Determine the (X, Y) coordinate at the center of the cell enclosing the given text.  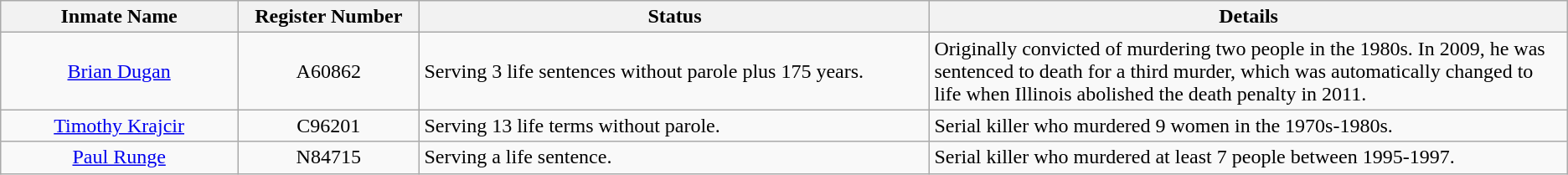
Serial killer who murdered 9 women in the 1970s-1980s. (1248, 126)
Register Number (328, 17)
Brian Dugan (119, 71)
N84715 (328, 157)
A60862 (328, 71)
Status (675, 17)
C96201 (328, 126)
Details (1248, 17)
Serial killer who murdered at least 7 people between 1995-1997. (1248, 157)
Serving 13 life terms without parole. (675, 126)
Serving 3 life sentences without parole plus 175 years. (675, 71)
Paul Runge (119, 157)
Timothy Krajcir (119, 126)
Serving a life sentence. (675, 157)
Inmate Name (119, 17)
